Scan for the cell matching the given text and deliver its [X, Y] coordinate at center. 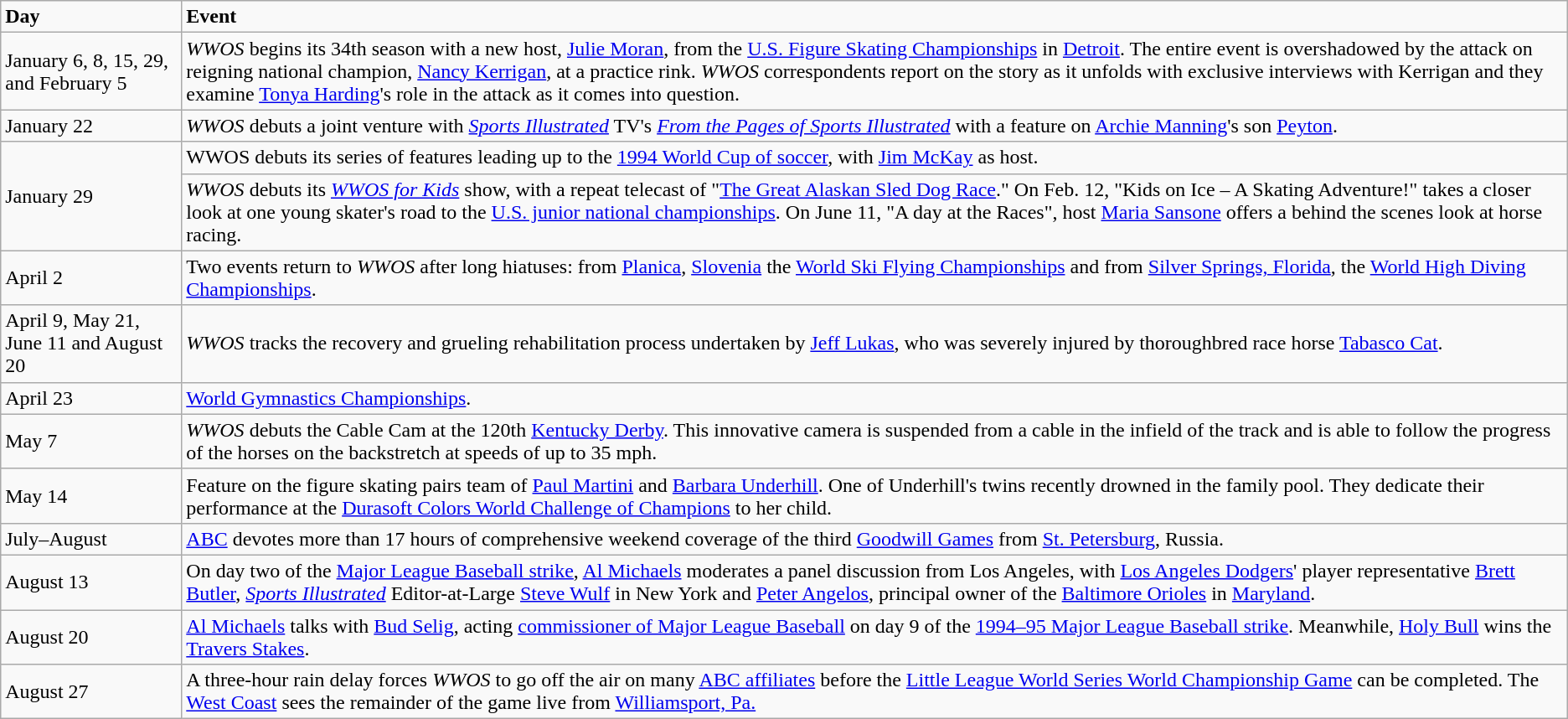
January 6, 8, 15, 29, and February 5 [91, 71]
August 27 [91, 692]
May 7 [91, 441]
August 20 [91, 637]
Event [874, 17]
January 22 [91, 126]
May 14 [91, 496]
World Gymnastics Championships. [874, 398]
April 2 [91, 278]
WWOS debuts a joint venture with Sports Illustrated TV's From the Pages of Sports Illustrated with a feature on Archie Manning's son Peyton. [874, 126]
ABC devotes more than 17 hours of comprehensive weekend coverage of the third Goodwill Games from St. Petersburg, Russia. [874, 539]
Day [91, 17]
August 13 [91, 582]
April 23 [91, 398]
WWOS debuts its series of features leading up to the 1994 World Cup of soccer, with Jim McKay as host. [874, 158]
July–August [91, 539]
January 29 [91, 196]
April 9, May 21, June 11 and August 20 [91, 344]
